For the text-containing cell, return its midpoint in [x, y] coordinate format. 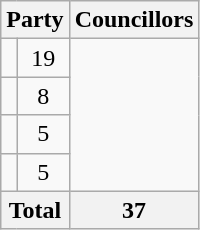
Councillors [134, 20]
8 [43, 96]
Party [35, 20]
19 [43, 58]
Total [35, 210]
37 [134, 210]
